Return the (X, Y) coordinate for the center point of the cell that contains the specified text.  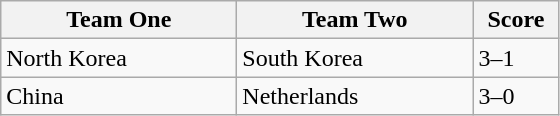
Score (516, 20)
3–1 (516, 58)
Netherlands (355, 96)
North Korea (119, 58)
3–0 (516, 96)
South Korea (355, 58)
Team Two (355, 20)
Team One (119, 20)
China (119, 96)
